For the text-containing cell, return its midpoint in [X, Y] coordinate format. 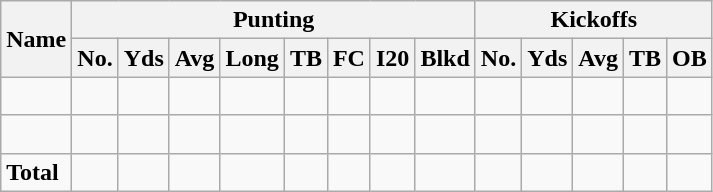
Total [36, 172]
I20 [392, 58]
FC [348, 58]
Name [36, 39]
Blkd [445, 58]
OB [690, 58]
Long [252, 58]
Punting [274, 20]
Kickoffs [594, 20]
